Output the [x, y] coordinate of the center of the cell containing the given text.  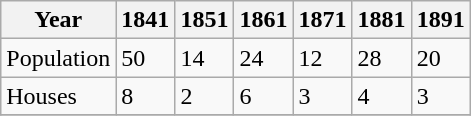
1841 [146, 20]
Year [58, 20]
24 [264, 58]
2 [204, 96]
6 [264, 96]
1861 [264, 20]
8 [146, 96]
1881 [382, 20]
50 [146, 58]
1871 [322, 20]
20 [440, 58]
Houses [58, 96]
14 [204, 58]
1891 [440, 20]
1851 [204, 20]
4 [382, 96]
Population [58, 58]
12 [322, 58]
28 [382, 58]
